Scan for the cell matching the given text and deliver its (x, y) coordinate at center. 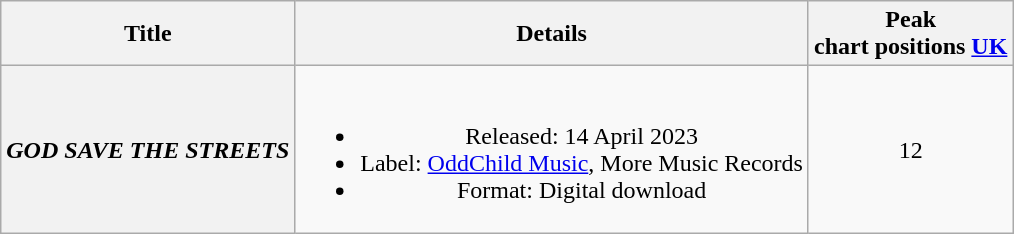
GOD SAVE THE STREETS (148, 150)
12 (910, 150)
Details (552, 34)
Peakchart positions UK (910, 34)
Title (148, 34)
Released: 14 April 2023Label: OddChild Music, More Music RecordsFormat: Digital download (552, 150)
